Find where the given text appears and provide that cell's center as (X, Y) coordinate. 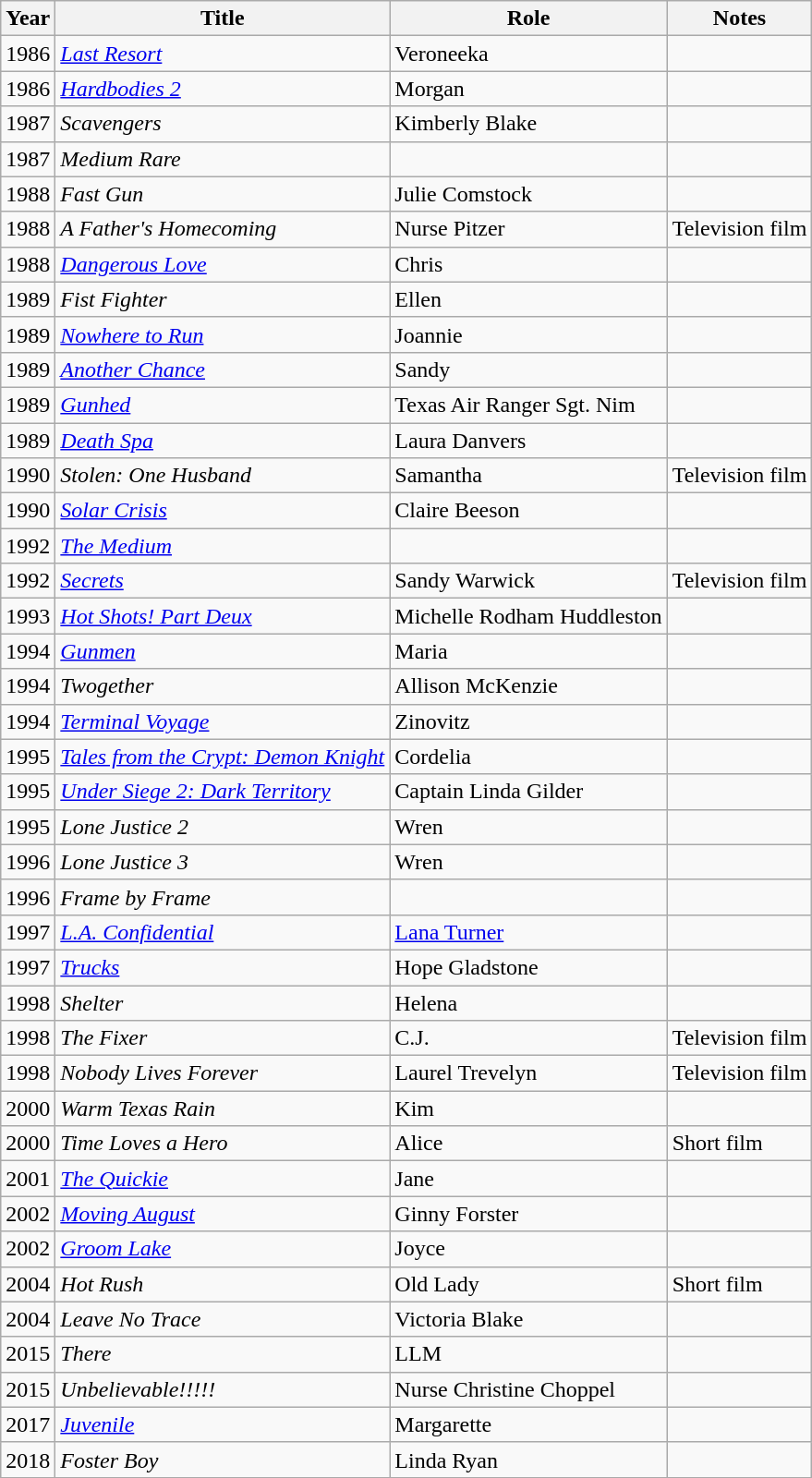
Hot Shots! Part Deux (223, 616)
Hardbodies 2 (223, 89)
Medium Rare (223, 159)
Laurel Trevelyn (528, 1073)
Kimberly Blake (528, 124)
Lana Turner (528, 932)
Nobody Lives Forever (223, 1073)
The Quickie (223, 1179)
Solar Crisis (223, 511)
Joannie (528, 334)
Shelter (223, 1002)
Alice (528, 1144)
Leave No Trace (223, 1319)
The Medium (223, 546)
A Father's Homecoming (223, 229)
Fast Gun (223, 194)
Chris (528, 264)
Texas Air Ranger Sgt. Nim (528, 405)
Dangerous Love (223, 264)
2001 (28, 1179)
The Fixer (223, 1038)
Twogether (223, 686)
There (223, 1354)
Julie Comstock (528, 194)
Cordelia (528, 757)
Sandy Warwick (528, 581)
Death Spa (223, 441)
LLM (528, 1354)
Laura Danvers (528, 441)
Samantha (528, 476)
Lone Justice 3 (223, 862)
Hope Gladstone (528, 967)
Lone Justice 2 (223, 827)
Trucks (223, 967)
Tales from the Crypt: Demon Knight (223, 757)
Zinovitz (528, 721)
Notes (739, 18)
L.A. Confidential (223, 932)
Stolen: One Husband (223, 476)
Veroneeka (528, 54)
2017 (28, 1424)
Frame by Frame (223, 897)
2018 (28, 1460)
1993 (28, 616)
Linda Ryan (528, 1460)
Role (528, 18)
Title (223, 18)
Maria (528, 651)
Ginny Forster (528, 1214)
Margarette (528, 1424)
Ellen (528, 299)
C.J. (528, 1038)
Warm Texas Rain (223, 1108)
Moving August (223, 1214)
Joyce (528, 1249)
Another Chance (223, 369)
Juvenile (223, 1424)
Sandy (528, 369)
Helena (528, 1002)
Gunhed (223, 405)
Foster Boy (223, 1460)
Claire Beeson (528, 511)
Unbelievable!!!!! (223, 1389)
Groom Lake (223, 1249)
Michelle Rodham Huddleston (528, 616)
Year (28, 18)
Hot Rush (223, 1284)
Time Loves a Hero (223, 1144)
Captain Linda Gilder (528, 792)
Last Resort (223, 54)
Nowhere to Run (223, 334)
Allison McKenzie (528, 686)
Under Siege 2: Dark Territory (223, 792)
Nurse Christine Choppel (528, 1389)
Old Lady (528, 1284)
Secrets (223, 581)
Scavengers (223, 124)
Morgan (528, 89)
Victoria Blake (528, 1319)
Gunmen (223, 651)
Jane (528, 1179)
Fist Fighter (223, 299)
Nurse Pitzer (528, 229)
Kim (528, 1108)
Terminal Voyage (223, 721)
